Determine the (X, Y) coordinate at the center of the cell enclosing the given text.  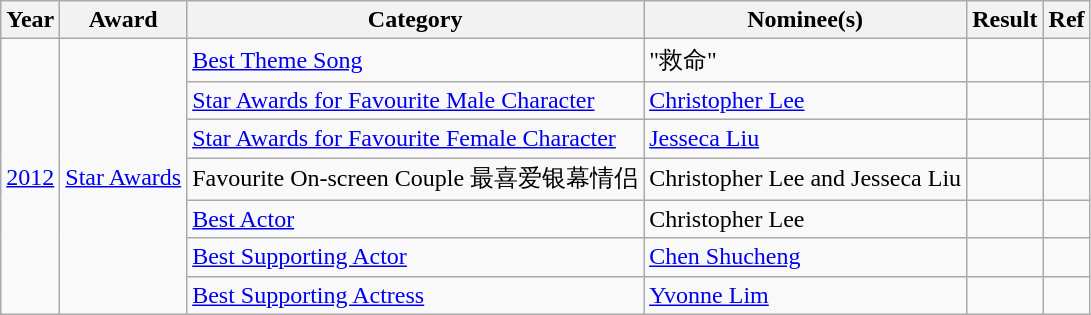
Nominee(s) (806, 20)
Jesseca Liu (806, 138)
Favourite On-screen Couple 最喜爱银幕情侣 (416, 180)
Best Theme Song (416, 60)
Chen Shucheng (806, 257)
Star Awards (124, 176)
Best Supporting Actress (416, 295)
Star Awards for Favourite Female Character (416, 138)
Christopher Lee and Jesseca Liu (806, 180)
2012 (30, 176)
Award (124, 20)
Best Actor (416, 219)
Yvonne Lim (806, 295)
Ref (1066, 20)
Year (30, 20)
Category (416, 20)
Best Supporting Actor (416, 257)
Star Awards for Favourite Male Character (416, 100)
Result (1005, 20)
"救命" (806, 60)
